Extract the (x, y) coordinate from the center of the cell holding the provided text.  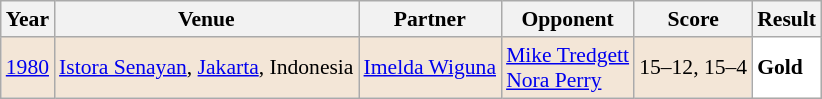
Score (693, 19)
Imelda Wiguna (430, 68)
Gold (786, 68)
Opponent (568, 19)
Mike Tredgett Nora Perry (568, 68)
1980 (28, 68)
Result (786, 19)
Venue (206, 19)
15–12, 15–4 (693, 68)
Partner (430, 19)
Year (28, 19)
Istora Senayan, Jakarta, Indonesia (206, 68)
